Find where the given text appears and provide that cell's center as [X, Y] coordinate. 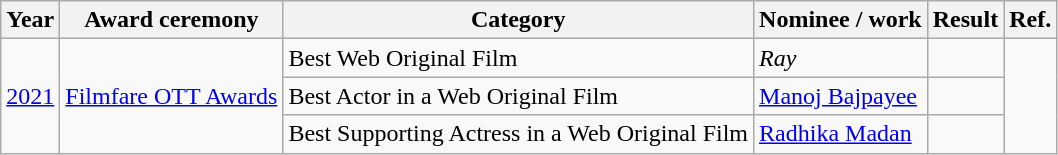
Category [518, 20]
Best Web Original Film [518, 58]
Best Actor in a Web Original Film [518, 96]
Award ceremony [172, 20]
Filmfare OTT Awards [172, 96]
Ray [841, 58]
Manoj Bajpayee [841, 96]
Nominee / work [841, 20]
Best Supporting Actress in a Web Original Film [518, 134]
2021 [30, 96]
Radhika Madan [841, 134]
Ref. [1030, 20]
Result [965, 20]
Year [30, 20]
